Detect which cell encompasses the target text, then output its (x, y) center coordinate. 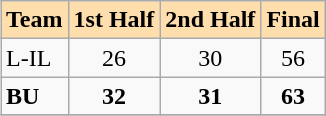
32 (114, 96)
BU (34, 96)
L-IL (34, 58)
26 (114, 58)
Team (34, 20)
2nd Half (210, 20)
63 (293, 96)
1st Half (114, 20)
56 (293, 58)
30 (210, 58)
31 (210, 96)
Final (293, 20)
